Scan for the cell matching the given text and deliver its [x, y] coordinate at center. 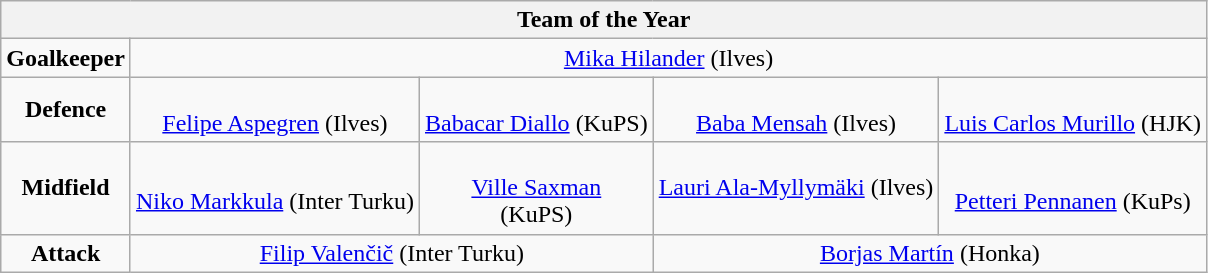
Midfield [66, 188]
Felipe Aspegren (Ilves) [274, 110]
Mika Hilander (Ilves) [668, 58]
Lauri Ala-Myllymäki (Ilves) [796, 188]
Baba Mensah (Ilves) [796, 110]
Filip Valenčič (Inter Turku) [392, 253]
Attack [66, 253]
Niko Markkula (Inter Turku) [274, 188]
Defence [66, 110]
Goalkeeper [66, 58]
Luis Carlos Murillo (HJK) [1073, 110]
Babacar Diallo (KuPS) [536, 110]
Borjas Martín (Honka) [930, 253]
Petteri Pennanen (KuPs) [1073, 188]
Ville Saxman(KuPS) [536, 188]
Team of the Year [604, 20]
